Return [x, y] of the center of cell containing provided text 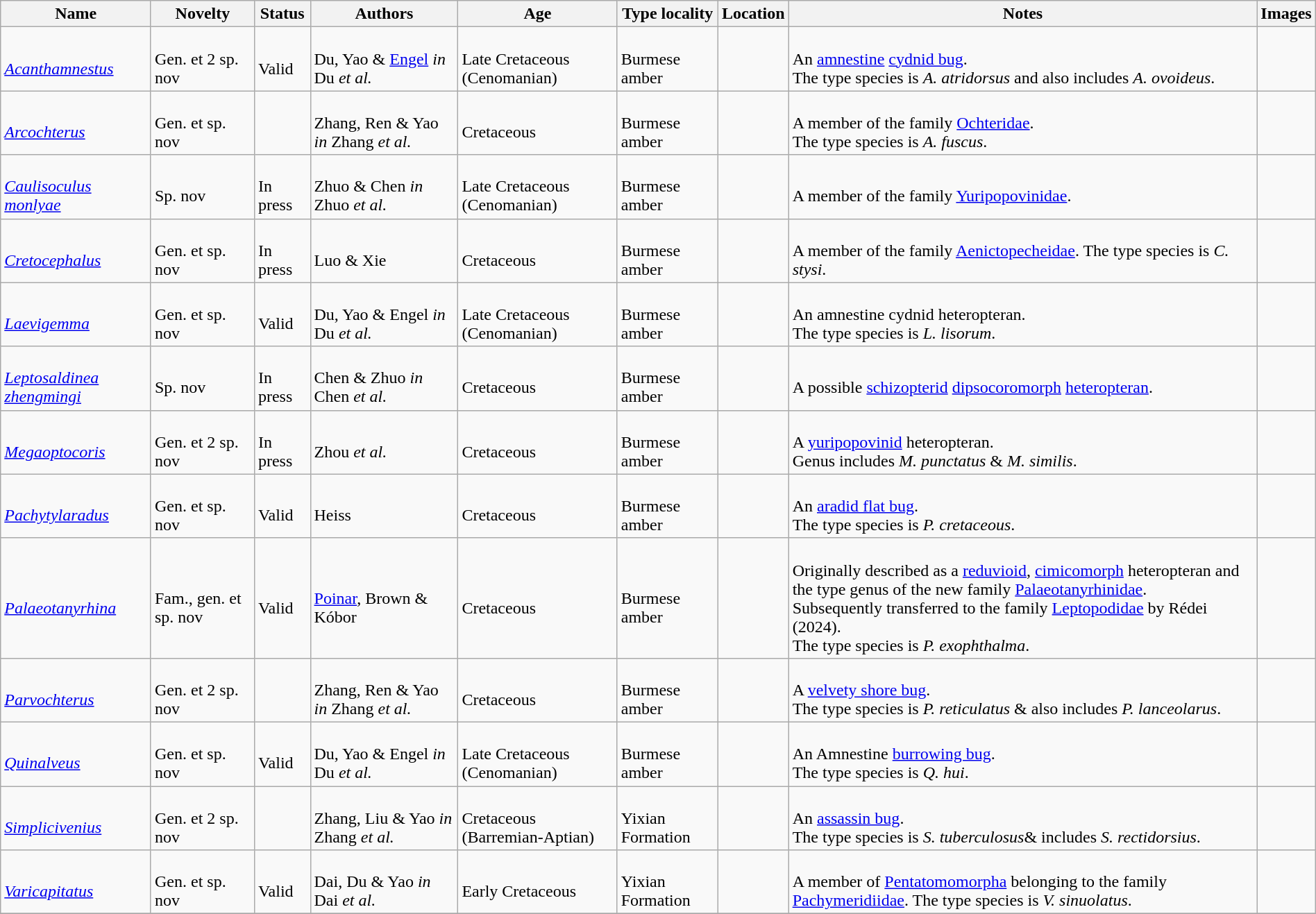
Arcochterus [76, 123]
Authors [385, 14]
A member of Pentatomomorpha belonging to the family Pachymeridiidae. The type species is V. sinuolatus. [1023, 882]
Novelty [203, 14]
Name [76, 14]
Chen & Zhuo in Chen et al. [385, 378]
Varicapitatus [76, 882]
Caulisoculus monlyae [76, 187]
Dai, Du & Yao in Dai et al. [385, 882]
A member of the family Aenictopecheidae. The type species is C. stysi. [1023, 251]
Parvochterus [76, 690]
Early Cretaceous [537, 882]
Palaeotanyrhina [76, 598]
Poinar, Brown & Kóbor [385, 598]
An assassin bug. The type species is S. tuberculosus& includes S. rectidorsius. [1023, 818]
Simplicivenius [76, 818]
A yuripopovinid heteropteran. Genus includes M. punctatus & M. similis. [1023, 442]
Zhuo & Chen in Zhuo et al. [385, 187]
A member of the family Yuripopovinidae. [1023, 187]
A velvety shore bug. The type species is P. reticulatus & also includes P. lanceolarus. [1023, 690]
An amnestine cydnid bug. The type species is A. atridorsus and also includes A. ovoideus. [1023, 59]
Status [282, 14]
Age [537, 14]
A member of the family Ochteridae. The type species is A. fuscus. [1023, 123]
Fam., gen. et sp. nov [203, 598]
Heiss [385, 506]
Pachytylaradus [76, 506]
Leptosaldinea zhengmingi [76, 378]
Type locality [668, 14]
An Amnestine burrowing bug. The type species is Q. hui. [1023, 754]
Acanthamnestus [76, 59]
Cretaceous (Barremian-Aptian) [537, 818]
Location [753, 14]
Notes [1023, 14]
Luo & Xie [385, 251]
Cretocephalus [76, 251]
An aradid flat bug. The type species is P. cretaceous. [1023, 506]
Zhou et al. [385, 442]
Megaoptocoris [76, 442]
Quinalveus [76, 754]
A possible schizopterid dipsocoromorph heteropteran. [1023, 378]
Zhang, Liu & Yao in Zhang et al. [385, 818]
Laevigemma [76, 314]
An amnestine cydnid heteropteran. The type species is L. lisorum. [1023, 314]
Images [1286, 14]
